Identify which cell holds the provided text, then report its [x, y] central coordinate. 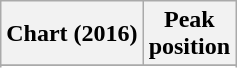
Chart (2016) [72, 34]
Peak position [189, 34]
